Return the (X, Y) coordinate for the center point of the cell that contains the specified text.  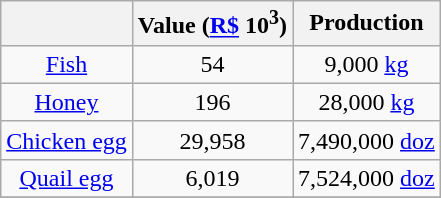
Honey (67, 102)
29,958 (212, 140)
28,000 kg (367, 102)
7,490,000 doz (367, 140)
Quail egg (67, 178)
Fish (67, 64)
7,524,000 doz (367, 178)
9,000 kg (367, 64)
196 (212, 102)
Production (367, 24)
6,019 (212, 178)
Value (R$ 103) (212, 24)
Chicken egg (67, 140)
54 (212, 64)
